Pinpoint the cell where the given text exists, returning its (x, y) midpoint coordinate. 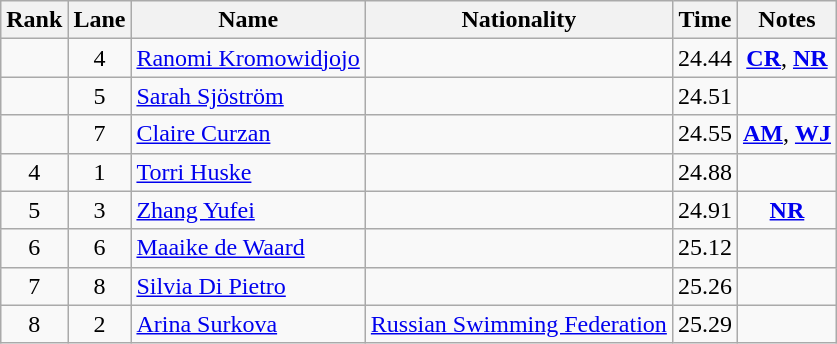
Ranomi Kromowidjojo (248, 58)
24.55 (704, 134)
Name (248, 20)
Notes (786, 20)
Arina Surkova (248, 324)
Time (704, 20)
24.44 (704, 58)
Torri Huske (248, 172)
2 (100, 324)
24.51 (704, 96)
CR, NR (786, 58)
Nationality (518, 20)
Zhang Yufei (248, 210)
Rank (34, 20)
24.88 (704, 172)
3 (100, 210)
25.12 (704, 248)
25.26 (704, 286)
Russian Swimming Federation (518, 324)
Sarah Sjöström (248, 96)
NR (786, 210)
Silvia Di Pietro (248, 286)
AM, WJ (786, 134)
Lane (100, 20)
25.29 (704, 324)
Claire Curzan (248, 134)
1 (100, 172)
Maaike de Waard (248, 248)
24.91 (704, 210)
